Return [X, Y] of the center of cell containing provided text 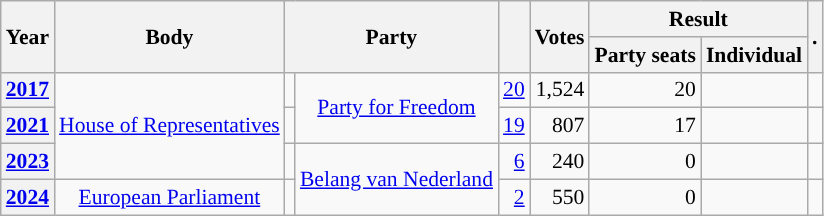
1,524 [560, 90]
807 [560, 126]
Belang van Nederland [396, 180]
17 [644, 126]
Body [170, 36]
240 [560, 162]
2021 [28, 126]
2023 [28, 162]
Party seats [644, 55]
. [815, 36]
Year [28, 36]
6 [514, 162]
House of Representatives [170, 126]
19 [514, 126]
Party for Freedom [396, 108]
European Parliament [170, 197]
2024 [28, 197]
Individual [754, 55]
550 [560, 197]
2017 [28, 90]
Party [392, 36]
Result [698, 19]
2 [514, 197]
Votes [560, 36]
